Identify which cell holds the provided text, then report its (X, Y) central coordinate. 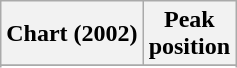
Peakposition (189, 34)
Chart (2002) (72, 34)
